For the text-containing cell, return its midpoint in (X, Y) coordinate format. 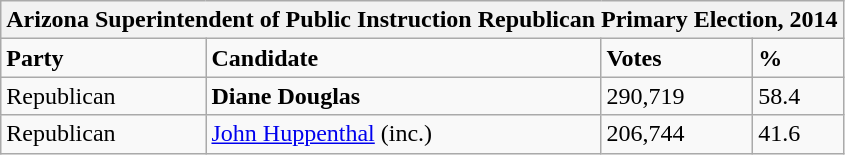
290,719 (677, 96)
Diane Douglas (404, 96)
41.6 (798, 134)
% (798, 58)
John Huppenthal (inc.) (404, 134)
206,744 (677, 134)
Votes (677, 58)
58.4 (798, 96)
Arizona Superintendent of Public Instruction Republican Primary Election, 2014 (422, 20)
Candidate (404, 58)
Party (104, 58)
